Return the (x, y) coordinate for the center point of the cell that contains the specified text.  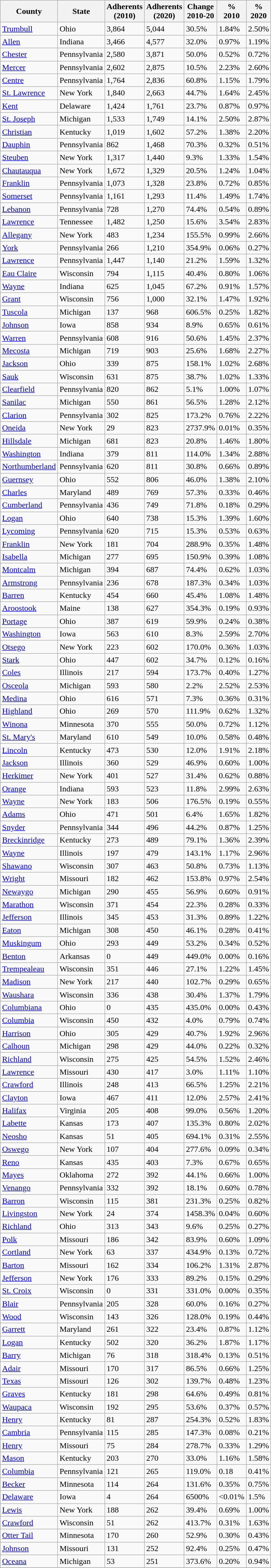
Venango (29, 1188)
Neosho (29, 1136)
473 (125, 750)
128.0% (200, 1317)
968 (164, 312)
1.87% (231, 1342)
0.24% (231, 621)
373.6% (200, 1561)
5.1% (200, 389)
305 (125, 1033)
432 (164, 1021)
Dauphin (29, 144)
1.58% (258, 1458)
Columbiana (29, 1008)
501 (164, 814)
0.06% (231, 248)
351 (125, 969)
Christian (29, 132)
342 (164, 1239)
Lebanon (29, 209)
1.37% (231, 994)
463 (164, 866)
30.4% (200, 994)
1.39% (231, 518)
1,761 (164, 106)
254.3% (200, 1420)
34.7% (200, 660)
1,328 (164, 183)
0.94% (258, 1561)
56.5% (200, 402)
44.2% (200, 827)
0.47% (258, 1548)
2,663 (164, 93)
0.12% (231, 660)
170.0% (200, 647)
Orange (29, 789)
627 (164, 608)
75 (125, 1446)
York (29, 248)
Wood (29, 1317)
Oneida (29, 428)
337 (164, 1252)
430 (125, 1072)
506 (164, 802)
11.8% (200, 789)
32.0% (200, 42)
1,250 (164, 222)
31.4% (200, 776)
86.5% (200, 1368)
173 (125, 1123)
322 (164, 1329)
571 (164, 698)
2.21% (258, 1085)
11.4% (200, 196)
Allen (29, 42)
0.61% (258, 325)
Charles (29, 492)
1,317 (125, 157)
345 (125, 917)
496 (164, 827)
Trumbull (29, 29)
46.9% (200, 763)
1.60% (258, 518)
1.09% (258, 1239)
Montcalm (29, 569)
4.0% (200, 1021)
266 (125, 248)
308 (125, 930)
328 (164, 1304)
1.52% (231, 1059)
24 (125, 1214)
71.8% (200, 505)
0.22% (231, 1046)
Portage (29, 621)
89.2% (200, 1278)
44.0% (200, 1046)
30.8% (200, 467)
State (81, 12)
Labette (29, 1123)
2.2% (200, 686)
0.30% (231, 1536)
139.7% (200, 1381)
Grant (29, 299)
114.0% (200, 454)
313 (125, 1227)
Lycoming (29, 531)
0.46% (258, 492)
27.1% (200, 969)
2.18% (258, 750)
Muskingum (29, 943)
1,764 (125, 80)
23.8% (200, 183)
36.2% (200, 1342)
21.2% (200, 261)
0.56% (231, 1111)
23.4% (200, 1329)
143 (125, 1317)
60.0% (200, 1304)
1,468 (164, 144)
284 (164, 1446)
20.8% (200, 441)
44.1% (200, 1175)
52.9% (200, 1536)
408 (164, 1111)
4 (125, 1497)
2.68% (258, 363)
Otsego (29, 647)
0.39% (231, 557)
18.1% (200, 1188)
143.1% (200, 853)
1.34% (231, 454)
288.9% (200, 544)
138 (125, 608)
155.5% (200, 235)
187.3% (200, 582)
483 (125, 235)
467 (125, 1098)
Stark (29, 660)
162 (125, 1265)
44.7% (200, 93)
54.5% (200, 1059)
2.10% (258, 479)
53.2% (200, 943)
1.36% (231, 840)
183 (125, 802)
223 (125, 647)
6500% (200, 1497)
57.3% (200, 492)
530 (164, 750)
0.44% (258, 1317)
1,019 (125, 132)
265 (164, 1471)
60.8% (200, 80)
76 (125, 1355)
Chautauqua (29, 170)
479 (164, 853)
40.4% (200, 273)
25.6% (200, 351)
555 (164, 724)
379 (125, 454)
153.8% (200, 879)
446 (164, 969)
1.74% (258, 196)
270 (164, 1458)
10.0% (200, 737)
1.83% (258, 1420)
1,293 (164, 196)
6.4% (200, 814)
Warren (29, 338)
344 (125, 827)
563 (125, 634)
56.9% (200, 892)
2.66% (258, 235)
57.2% (200, 132)
Mason (29, 1458)
1,424 (125, 106)
197 (125, 853)
Cambria (29, 1433)
2.57% (231, 1098)
Osceola (29, 686)
106.2% (200, 1265)
1.13% (258, 866)
0.69% (231, 1510)
Virginia (81, 1111)
394 (125, 569)
0.99% (231, 235)
277.6% (200, 1149)
1.84% (231, 29)
252 (164, 1548)
2.45% (258, 93)
<0.01% (231, 1497)
2.41% (258, 1098)
Barton (29, 1265)
Adherents(2020) (164, 12)
Clearfield (29, 389)
354.9% (200, 248)
Garrett (29, 1329)
32.1% (200, 299)
1,234 (164, 235)
3.0% (200, 1072)
1,073 (125, 183)
0.20% (231, 1561)
Halifax (29, 1111)
248 (125, 1085)
Oklahoma (81, 1175)
20.5% (200, 170)
Eaton (29, 930)
0.04% (231, 1214)
1,140 (164, 261)
50.6% (200, 338)
Calhoun (29, 1046)
Becker (29, 1484)
1.49% (231, 196)
Adherents(2010) (125, 12)
1.47% (231, 299)
Coles (29, 673)
2.46% (258, 1059)
3,466 (125, 42)
231.3% (200, 1201)
0.53% (231, 531)
2.99% (231, 789)
625 (125, 286)
293 (125, 943)
387 (125, 621)
1.28% (231, 402)
59.9% (200, 621)
176 (125, 1278)
Medina (29, 698)
53.6% (200, 1407)
1.15% (231, 80)
527 (164, 776)
502 (125, 1342)
719 (125, 351)
46.0% (200, 479)
131.6% (200, 1484)
30.5% (200, 29)
272 (125, 1175)
552 (125, 479)
22.3% (200, 904)
0.76% (231, 415)
290 (125, 892)
3.54% (231, 222)
2737.9% (200, 428)
Snyder (29, 827)
0.67% (231, 1162)
County (29, 12)
2.20% (258, 132)
1,161 (125, 196)
53 (125, 1561)
523 (164, 789)
102.7% (200, 982)
126 (125, 1381)
0.85% (258, 183)
1,672 (125, 170)
14.1% (200, 119)
Benton (29, 956)
81 (125, 1420)
92.4% (200, 1548)
3,871 (164, 54)
67.2% (200, 286)
1.31% (231, 1265)
756 (125, 299)
Tuscola (29, 312)
0.57% (258, 1407)
Madison (29, 982)
2.60% (258, 67)
295 (164, 1407)
1.20% (258, 1111)
St. Lawrence (29, 93)
29 (125, 428)
63 (125, 1252)
0.08% (231, 1433)
0.63% (258, 531)
825 (164, 415)
Graves (29, 1394)
Hillsdale (29, 441)
15.6% (200, 222)
Northumberland (29, 467)
188 (125, 1510)
Blair (29, 1304)
0.54% (231, 209)
728 (125, 209)
158.1% (200, 363)
320 (164, 1342)
794 (125, 273)
50.8% (200, 866)
Cortland (29, 1252)
1.63% (258, 1523)
Eau Claire (29, 273)
Waushara (29, 994)
343 (164, 1227)
370 (125, 724)
0.82% (258, 1201)
285 (164, 1433)
1.65% (231, 814)
704 (164, 544)
Texas (29, 1381)
1,533 (125, 119)
2,602 (125, 67)
114 (125, 1484)
39.4% (200, 1510)
121 (125, 1471)
2.39% (258, 840)
1,329 (164, 170)
440 (164, 982)
Shawano (29, 866)
425 (164, 1059)
1.07% (258, 389)
St. Croix (29, 1291)
64.6% (200, 1394)
Waupaca (29, 1407)
903 (164, 351)
1,749 (164, 119)
681 (125, 441)
934 (164, 325)
606.5% (200, 312)
0.75% (258, 1484)
2.55% (258, 1136)
Polk (29, 1239)
2.70% (258, 634)
10.5% (200, 67)
1.11% (231, 1072)
186 (125, 1239)
%2020 (258, 12)
326 (164, 1317)
33.0% (200, 1458)
1,602 (164, 132)
435.0% (200, 1008)
Marathon (29, 904)
2.54% (258, 879)
Sanilac (29, 402)
Kent (29, 106)
2.63% (258, 789)
331.0% (200, 1291)
0.78% (258, 1188)
9.3% (200, 157)
Livingston (29, 1214)
616 (125, 698)
2,836 (164, 80)
403 (164, 1162)
79.1% (200, 840)
0.73% (231, 866)
0.21% (258, 1433)
St. Mary's (29, 737)
Aroostook (29, 608)
2.23% (231, 67)
2.53% (258, 686)
0.93% (258, 608)
1.57% (258, 286)
287 (164, 1420)
1,440 (164, 157)
131 (125, 1548)
192 (125, 1407)
2.52% (231, 686)
Highland (29, 711)
0.40% (231, 673)
694.1% (200, 1136)
769 (164, 492)
1.54% (258, 157)
45.4% (200, 596)
570 (164, 711)
339 (125, 363)
0.74% (258, 1021)
Allegany (29, 235)
260 (164, 1536)
0.09% (231, 1149)
Arkansas (81, 956)
203 (125, 1458)
0.15% (231, 1278)
438 (164, 994)
1,447 (125, 261)
111.9% (200, 711)
46.1% (200, 930)
695 (164, 557)
317 (164, 1368)
455 (164, 892)
2.83% (258, 222)
Oceana (29, 1561)
371 (125, 904)
83.9% (200, 1239)
1.23% (258, 1381)
Guernsey (29, 479)
447 (125, 660)
0.01% (231, 428)
1.16% (231, 1458)
631 (125, 377)
Barren (29, 596)
1,482 (125, 222)
0.58% (231, 737)
318 (164, 1355)
0.18% (231, 505)
107 (125, 1149)
417 (164, 1072)
333 (164, 1278)
Steuben (29, 157)
147.3% (200, 1433)
Tennessee (81, 222)
2.59% (231, 634)
331 (164, 1291)
Reno (29, 1162)
608 (125, 338)
1.24% (231, 170)
273 (125, 840)
2.22% (258, 415)
0.81% (258, 1394)
2.88% (258, 454)
334 (164, 1265)
640 (125, 518)
135.3% (200, 1123)
2.37% (258, 338)
Clayton (29, 1098)
Sauk (29, 377)
Wright (29, 879)
Clarion (29, 415)
1.91% (231, 750)
Change2010-20 (200, 12)
1,840 (125, 93)
1,210 (164, 248)
Isabella (29, 557)
Mayes (29, 1175)
236 (125, 582)
Lewis (29, 1510)
594 (164, 673)
411 (164, 1098)
401 (125, 776)
413 (164, 1085)
119.0% (200, 1471)
173.2% (200, 415)
404 (164, 1149)
462 (164, 879)
407 (164, 1123)
820 (125, 389)
307 (125, 866)
2.27% (258, 351)
332 (125, 1188)
40.7% (200, 1033)
738 (164, 518)
1.29% (258, 1446)
St. Joseph (29, 119)
1.59% (231, 261)
405 (164, 1136)
Breckinridge (29, 840)
580 (164, 686)
413.7% (200, 1523)
Newaygo (29, 892)
1.19% (258, 42)
318.4% (200, 1355)
354.3% (200, 608)
861 (164, 402)
Somerset (29, 196)
176.5% (200, 802)
8.9% (200, 325)
471 (125, 814)
31.3% (200, 917)
251 (164, 1561)
66.5% (200, 1085)
550 (125, 402)
381 (164, 1201)
1.68% (231, 351)
436 (125, 505)
1,000 (164, 299)
2.12% (258, 402)
806 (164, 479)
678 (164, 582)
1.80% (258, 441)
8.3% (200, 634)
449.0% (200, 956)
Barron (29, 1201)
23.7% (200, 106)
269 (125, 711)
1.5% (258, 1497)
0.49% (231, 1394)
1,045 (164, 286)
1.64% (231, 93)
278.7% (200, 1446)
70.3% (200, 144)
1.46% (231, 441)
Centre (29, 80)
Cumberland (29, 505)
277 (125, 557)
374 (164, 1214)
1,270 (164, 209)
Otter Tail (29, 1536)
Lincoln (29, 750)
Armstrong (29, 582)
173.7% (200, 673)
Mecosta (29, 351)
Maine (81, 608)
Adams (29, 814)
0.18 (231, 1471)
3,864 (125, 29)
38.7% (200, 377)
858 (125, 325)
619 (164, 621)
336 (125, 994)
Adair (29, 1368)
0.55% (258, 802)
687 (164, 569)
0.79% (231, 1021)
Trempealeau (29, 969)
Winona (29, 724)
150.9% (200, 557)
1,115 (164, 273)
715 (164, 531)
Harrison (29, 1033)
660 (164, 596)
Barry (29, 1355)
137 (125, 312)
1458.3% (200, 1214)
261 (125, 1329)
Mercer (29, 67)
1.10% (258, 1072)
0.37% (231, 1407)
2,580 (125, 54)
2.02% (258, 1123)
9.6% (200, 1227)
0.88% (258, 776)
1.06% (258, 273)
182 (125, 879)
1.27% (258, 673)
Herkimer (29, 776)
%2010 (231, 12)
Oswego (29, 1149)
1.04% (258, 170)
916 (164, 338)
4,577 (164, 42)
5,044 (164, 29)
0.38% (258, 621)
275 (125, 1059)
529 (164, 763)
453 (164, 917)
Chester (29, 54)
549 (164, 737)
434.9% (200, 1252)
749 (164, 505)
99.0% (200, 1111)
2,875 (164, 67)
360 (125, 763)
